Output the (x, y) coordinate of the center of the cell containing the given text.  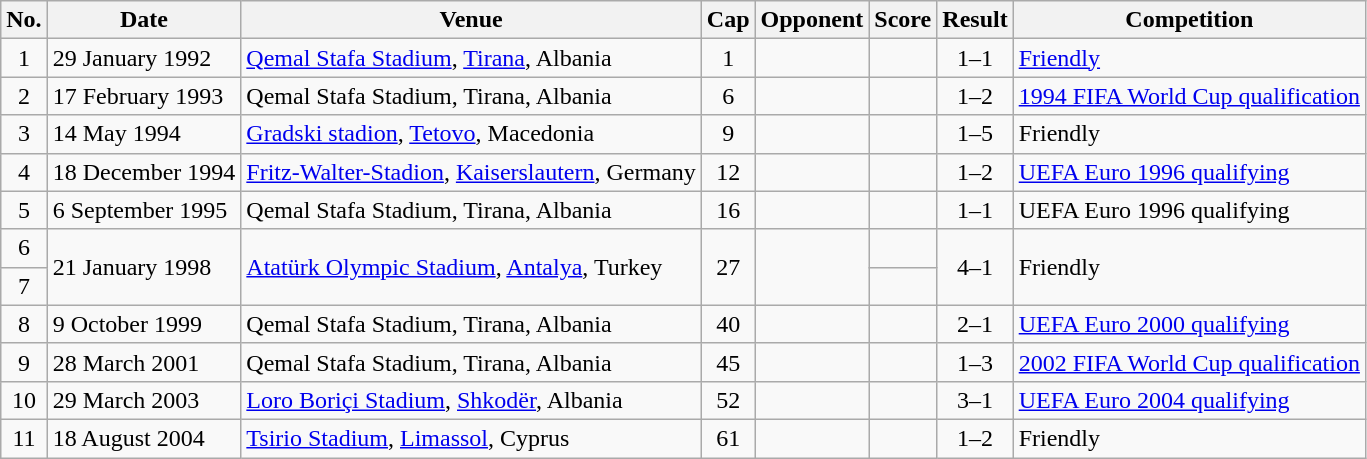
UEFA Euro 2000 qualifying (1189, 324)
28 March 2001 (144, 362)
8 (24, 324)
4–1 (975, 267)
12 (728, 172)
Date (144, 20)
2002 FIFA World Cup qualification (1189, 362)
UEFA Euro 2004 qualifying (1189, 400)
Opponent (812, 20)
18 December 1994 (144, 172)
29 March 2003 (144, 400)
Score (903, 20)
Competition (1189, 20)
3–1 (975, 400)
3 (24, 134)
61 (728, 438)
7 (24, 286)
4 (24, 172)
1994 FIFA World Cup qualification (1189, 96)
45 (728, 362)
18 August 2004 (144, 438)
1–3 (975, 362)
1–5 (975, 134)
Gradski stadion, Tetovo, Macedonia (471, 134)
11 (24, 438)
52 (728, 400)
Tsirio Stadium, Limassol, Cyprus (471, 438)
17 February 1993 (144, 96)
16 (728, 210)
9 October 1999 (144, 324)
Cap (728, 20)
Atatürk Olympic Stadium, Antalya, Turkey (471, 267)
5 (24, 210)
No. (24, 20)
10 (24, 400)
21 January 1998 (144, 267)
40 (728, 324)
2 (24, 96)
29 January 1992 (144, 58)
Venue (471, 20)
27 (728, 267)
2–1 (975, 324)
14 May 1994 (144, 134)
Result (975, 20)
6 September 1995 (144, 210)
Fritz-Walter-Stadion, Kaiserslautern, Germany (471, 172)
Loro Boriçi Stadium, Shkodër, Albania (471, 400)
